Pinpoint the cell where the given text exists, returning its (X, Y) midpoint coordinate. 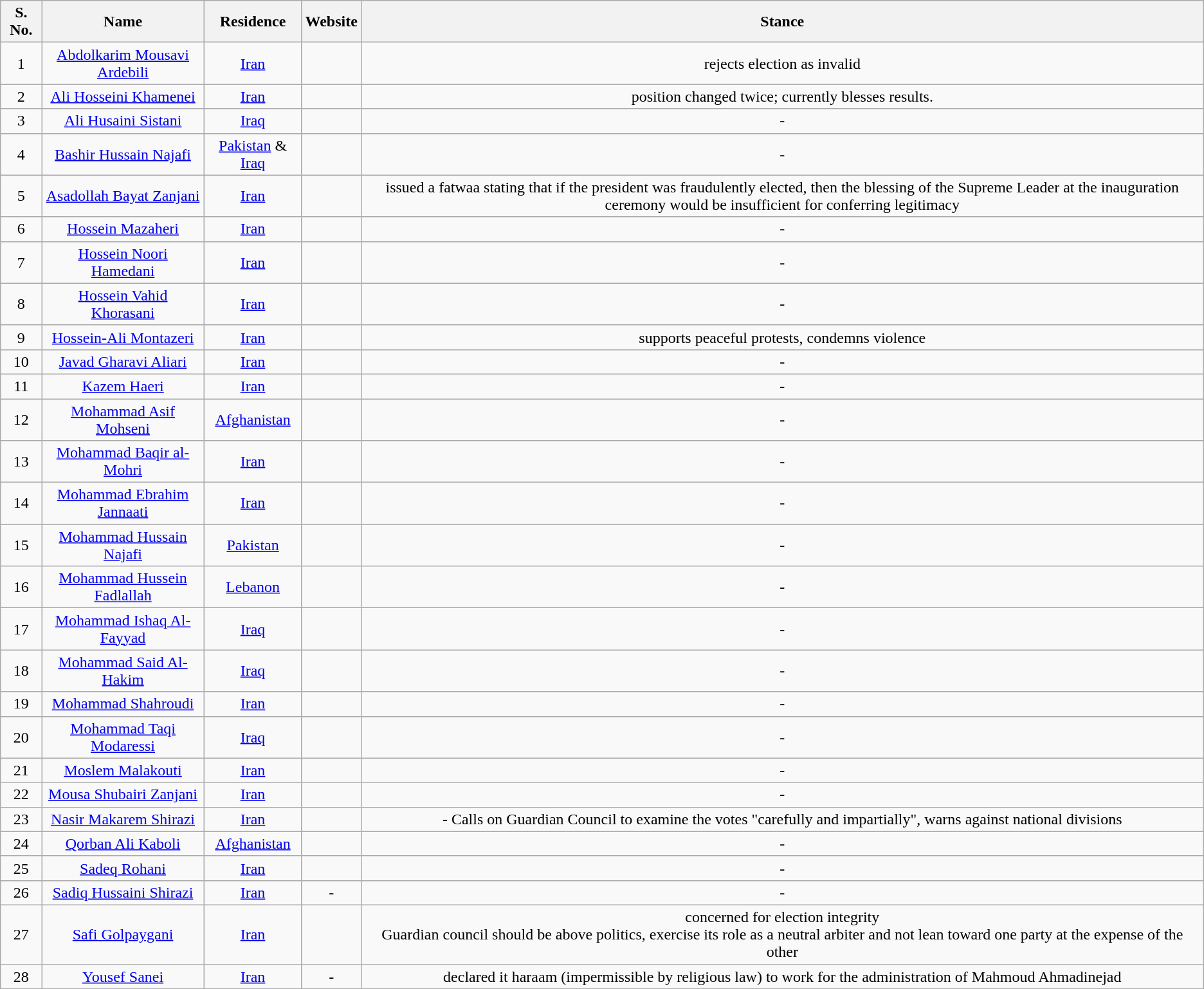
Bashir Hussain Najafi (123, 154)
24 (21, 844)
Mohammad Hussein Fadlallah (123, 587)
Mohammad Baqir al-Mohri (123, 462)
26 (21, 892)
28 (21, 976)
Nasir Makarem Shirazi (123, 819)
22 (21, 795)
Residence (253, 22)
19 (21, 704)
Mohammad Ishaq Al-Fayyad (123, 629)
Website (331, 22)
13 (21, 462)
Kazem Haeri (123, 386)
Qorban Ali Kaboli (123, 844)
Hossein Vahid Khorasani (123, 304)
Sadiq Hussaini Shirazi (123, 892)
8 (21, 304)
declared it haraam (impermissible by religious law) to work for the administration of Mahmoud Ahmadinejad (782, 976)
1 (21, 63)
Hossein Noori Hamedani (123, 263)
Lebanon (253, 587)
rejects election as invalid (782, 63)
4 (21, 154)
Stance (782, 22)
Mohammad Shahroudi (123, 704)
3 (21, 121)
Mohammad Hussain Najafi (123, 546)
21 (21, 770)
Safi Golpaygani (123, 934)
17 (21, 629)
supports peaceful protests, condemns violence (782, 337)
Mohammad Asif Mohseni (123, 420)
Abdolkarim Mousavi Ardebili (123, 63)
15 (21, 546)
2 (21, 97)
20 (21, 737)
Name (123, 22)
9 (21, 337)
14 (21, 503)
Asadollah Bayat Zanjani (123, 196)
Mohammad Said Al-Hakim (123, 670)
16 (21, 587)
12 (21, 420)
Ali Husaini Sistani (123, 121)
25 (21, 868)
5 (21, 196)
Sadeq Rohani (123, 868)
Hossein Mazaheri (123, 229)
Mohammad Taqi Modaressi (123, 737)
11 (21, 386)
18 (21, 670)
Mousa Shubairi Zanjani (123, 795)
S. No. (21, 22)
Javad Gharavi Aliari (123, 362)
position changed twice; currently blesses results. (782, 97)
Moslem Malakouti (123, 770)
Hossein-Ali Montazeri (123, 337)
Ali Hosseini Khamenei (123, 97)
Mohammad Ebrahim Jannaati (123, 503)
- Calls on Guardian Council to examine the votes "carefully and impartially", warns against national divisions (782, 819)
Pakistan (253, 546)
27 (21, 934)
23 (21, 819)
10 (21, 362)
6 (21, 229)
7 (21, 263)
Yousef Sanei (123, 976)
Pakistan & Iraq (253, 154)
